Pinpoint the cell where the given text exists, returning its [X, Y] midpoint coordinate. 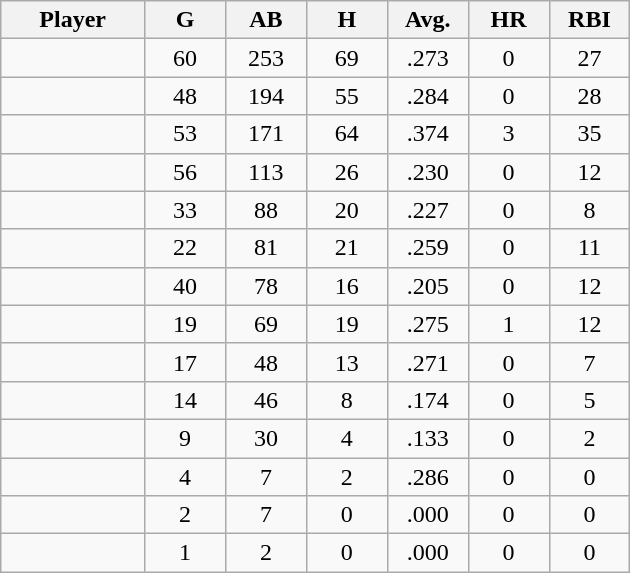
46 [266, 400]
55 [346, 96]
9 [186, 438]
HR [508, 20]
.259 [428, 248]
.286 [428, 477]
17 [186, 362]
171 [266, 134]
27 [590, 58]
RBI [590, 20]
.205 [428, 286]
88 [266, 210]
3 [508, 134]
28 [590, 96]
53 [186, 134]
253 [266, 58]
.275 [428, 324]
.273 [428, 58]
G [186, 20]
64 [346, 134]
26 [346, 172]
194 [266, 96]
Player [73, 20]
Avg. [428, 20]
.133 [428, 438]
56 [186, 172]
35 [590, 134]
11 [590, 248]
16 [346, 286]
.374 [428, 134]
78 [266, 286]
22 [186, 248]
81 [266, 248]
.227 [428, 210]
20 [346, 210]
5 [590, 400]
40 [186, 286]
21 [346, 248]
.284 [428, 96]
33 [186, 210]
14 [186, 400]
30 [266, 438]
AB [266, 20]
.271 [428, 362]
113 [266, 172]
.174 [428, 400]
60 [186, 58]
H [346, 20]
13 [346, 362]
.230 [428, 172]
